Return [X, Y] of the center of cell containing provided text 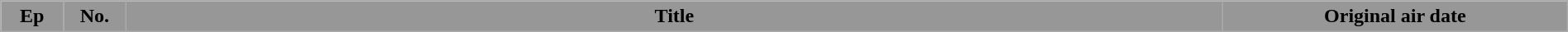
Ep [32, 16]
Original air date [1394, 16]
No. [95, 16]
Title [674, 16]
